Detect which cell encompasses the target text, then output its (x, y) center coordinate. 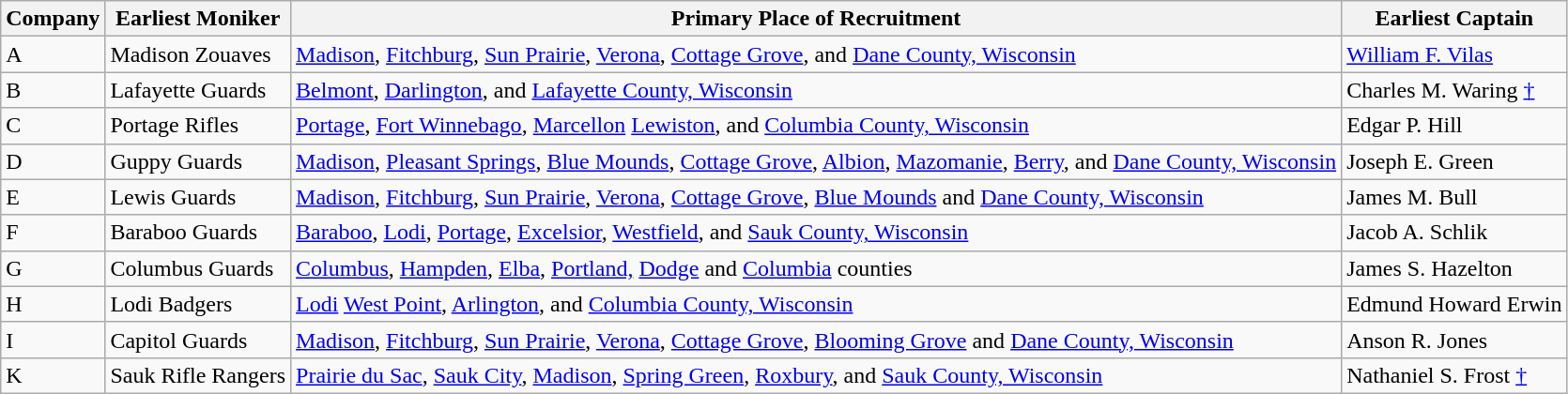
Lewis Guards (198, 197)
Lodi Badgers (198, 304)
Company (53, 19)
Guppy Guards (198, 161)
Anson R. Jones (1454, 340)
William F. Vilas (1454, 54)
Portage, Fort Winnebago, Marcellon Lewiston, and Columbia County, Wisconsin (817, 126)
Lafayette Guards (198, 90)
Joseph E. Green (1454, 161)
James S. Hazelton (1454, 268)
Edgar P. Hill (1454, 126)
Charles M. Waring † (1454, 90)
Madison, Fitchburg, Sun Prairie, Verona, Cottage Grove, Blooming Grove and Dane County, Wisconsin (817, 340)
Nathaniel S. Frost † (1454, 375)
Columbus Guards (198, 268)
Portage Rifles (198, 126)
D (53, 161)
A (53, 54)
Belmont, Darlington, and Lafayette County, Wisconsin (817, 90)
K (53, 375)
Edmund Howard Erwin (1454, 304)
Columbus, Hampden, Elba, Portland, Dodge and Columbia counties (817, 268)
Madison, Pleasant Springs, Blue Mounds, Cottage Grove, Albion, Mazomanie, Berry, and Dane County, Wisconsin (817, 161)
Madison, Fitchburg, Sun Prairie, Verona, Cottage Grove, and Dane County, Wisconsin (817, 54)
Earliest Moniker (198, 19)
Baraboo Guards (198, 233)
B (53, 90)
Capitol Guards (198, 340)
Prairie du Sac, Sauk City, Madison, Spring Green, Roxbury, and Sauk County, Wisconsin (817, 375)
Baraboo, Lodi, Portage, Excelsior, Westfield, and Sauk County, Wisconsin (817, 233)
F (53, 233)
H (53, 304)
Madison, Fitchburg, Sun Prairie, Verona, Cottage Grove, Blue Mounds and Dane County, Wisconsin (817, 197)
Jacob A. Schlik (1454, 233)
C (53, 126)
I (53, 340)
E (53, 197)
James M. Bull (1454, 197)
Earliest Captain (1454, 19)
Sauk Rifle Rangers (198, 375)
Lodi West Point, Arlington, and Columbia County, Wisconsin (817, 304)
Madison Zouaves (198, 54)
G (53, 268)
Primary Place of Recruitment (817, 19)
